From the cell containing the given text, extract its center point as (x, y) coordinate. 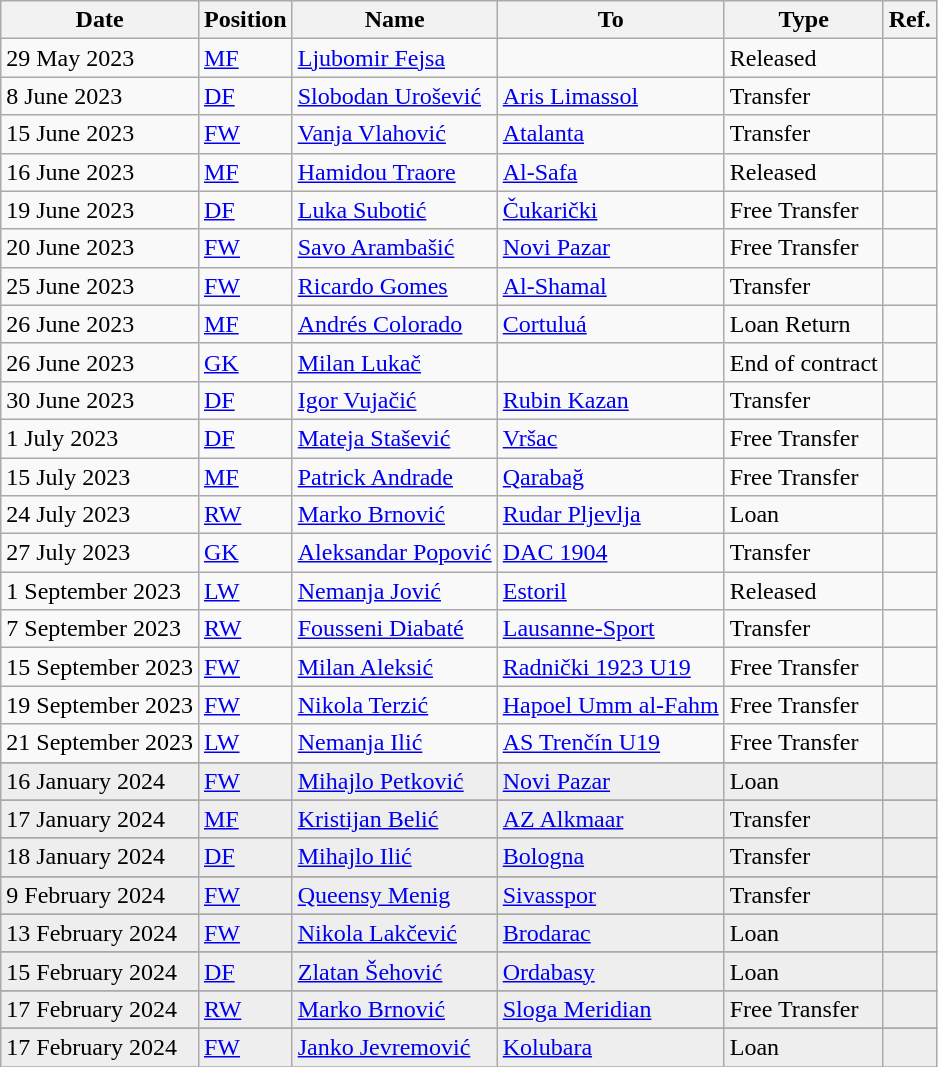
17 January 2024 (100, 819)
Aris Limassol (610, 96)
21 September 2023 (100, 743)
15 September 2023 (100, 667)
Fousseni Diabaté (394, 629)
Mihajlo Ilić (394, 857)
Brodarac (610, 933)
Position (245, 20)
Savo Arambašić (394, 248)
Milan Lukač (394, 362)
Hamidou Traore (394, 172)
Aleksandar Popović (394, 553)
Slobodan Urošević (394, 96)
Nikola Lakčević (394, 933)
15 June 2023 (100, 134)
13 February 2024 (100, 933)
Qarabağ (610, 477)
29 May 2023 (100, 58)
15 July 2023 (100, 477)
Vršac (610, 438)
Kolubara (610, 1047)
Luka Subotić (394, 210)
Sivasspor (610, 895)
Andrés Colorado (394, 324)
Al-Shamal (610, 286)
Queensy Menig (394, 895)
1 July 2023 (100, 438)
7 September 2023 (100, 629)
Rudar Pljevlja (610, 515)
DAC 1904 (610, 553)
Al-Safa (610, 172)
Ricardo Gomes (394, 286)
Type (804, 20)
30 June 2023 (100, 400)
15 February 2024 (100, 971)
Nemanja Jović (394, 591)
Bologna (610, 857)
End of contract (804, 362)
Mihajlo Petković (394, 781)
Name (394, 20)
Milan Aleksić (394, 667)
25 June 2023 (100, 286)
24 July 2023 (100, 515)
Igor Vujačić (394, 400)
Atalanta (610, 134)
Ref. (910, 20)
Hapoel Umm al-Fahm (610, 705)
To (610, 20)
Ordabasy (610, 971)
Nikola Terzić (394, 705)
AZ Alkmaar (610, 819)
9 February 2024 (100, 895)
8 June 2023 (100, 96)
1 September 2023 (100, 591)
Lausanne-Sport (610, 629)
AS Trenčín U19 (610, 743)
16 January 2024 (100, 781)
20 June 2023 (100, 248)
Estoril (610, 591)
Radnički 1923 U19 (610, 667)
18 January 2024 (100, 857)
Čukarički (610, 210)
Patrick Andrade (394, 477)
Date (100, 20)
Kristijan Belić (394, 819)
Janko Jevremović (394, 1047)
Rubin Kazan (610, 400)
19 September 2023 (100, 705)
Sloga Meridian (610, 1009)
Mateja Stašević (394, 438)
16 June 2023 (100, 172)
Loan Return (804, 324)
Vanja Vlahović (394, 134)
27 July 2023 (100, 553)
Nemanja Ilić (394, 743)
Cortuluá (610, 324)
19 June 2023 (100, 210)
Zlatan Šehović (394, 971)
Ljubomir Fejsa (394, 58)
